Extract the (x, y) coordinate from the center of the cell holding the provided text.  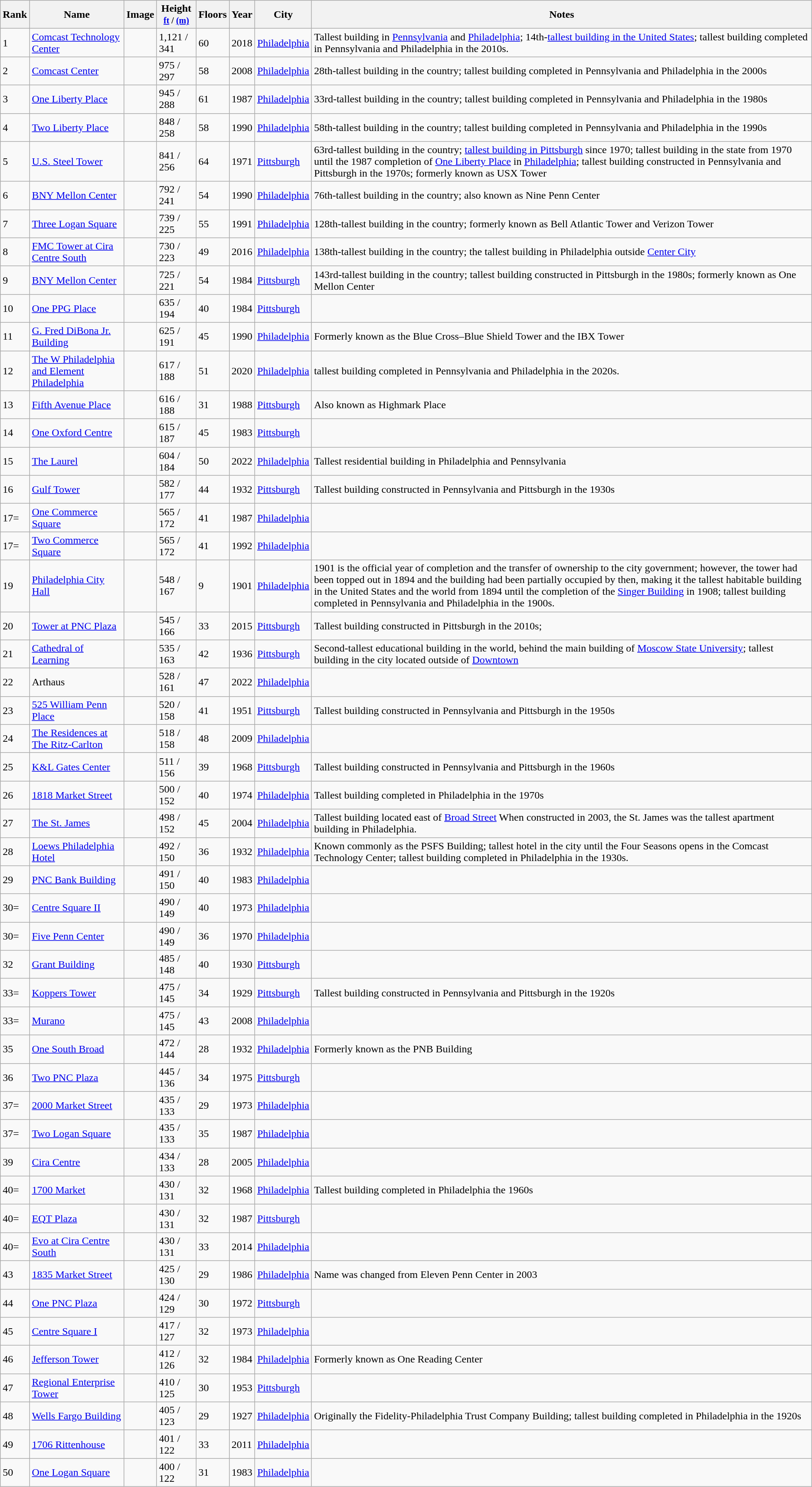
1974 (242, 795)
4 (15, 128)
1 (15, 43)
1818 Market Street (77, 795)
5 (15, 161)
10 (15, 308)
1927 (242, 1416)
The Residences at The Ritz-Carlton (77, 738)
Gulf Tower (77, 489)
60 (213, 43)
725 / 221 (176, 280)
Centre Square II (77, 908)
One Commerce Square (77, 518)
1986 (242, 1274)
24 (15, 738)
One Oxford Centre (77, 433)
Grant Building (77, 965)
Philadelphia City Hall (77, 586)
Tallest building constructed in Pennsylvania and Pittsburgh in the 1950s (561, 711)
1972 (242, 1303)
Image (141, 15)
Comcast Center (77, 71)
28th-tallest building in the country; tallest building completed in Pennsylvania and Philadelphia in the 2000s (561, 71)
EQT Plaza (77, 1218)
tallest building completed in Pennsylvania and Philadelphia in the 2020s. (561, 370)
491 / 150 (176, 880)
Floors (213, 15)
G. Fred DiBona Jr. Building (77, 337)
445 / 136 (176, 1078)
27 (15, 823)
545 / 166 (176, 626)
Arthaus (77, 682)
Koppers Tower (77, 992)
975 / 297 (176, 71)
400 / 122 (176, 1472)
525 William Penn Place (77, 711)
2018 (242, 43)
Tallest building located east of Broad Street When constructed in 2003, the St. James was the tallest apartment building in Philadelphia. (561, 823)
Tallest building constructed in Pennsylvania and Pittsburgh in the 1960s (561, 767)
Tallest building constructed in Pennsylvania and Pittsburgh in the 1930s (561, 489)
1706 Rittenhouse (77, 1444)
1988 (242, 405)
Five Penn Center (77, 936)
792 / 241 (176, 195)
138th-tallest building in the country; the tallest building in Philadelphia outside Center City (561, 252)
Comcast Technology Center (77, 43)
One PNC Plaza (77, 1303)
2015 (242, 626)
425 / 130 (176, 1274)
Tallest building constructed in Pennsylvania and Pittsburgh in the 1920s (561, 992)
Cira Centre (77, 1162)
Fifth Avenue Place (77, 405)
417 / 127 (176, 1332)
20 (15, 626)
841 / 256 (176, 161)
535 / 163 (176, 654)
1953 (242, 1388)
625 / 191 (176, 337)
1971 (242, 161)
76th-tallest building in the country; also known as Nine Penn Center (561, 195)
410 / 125 (176, 1388)
One PPG Place (77, 308)
Two Liberty Place (77, 128)
1992 (242, 546)
730 / 223 (176, 252)
472 / 144 (176, 1049)
128th-tallest building in the country; formerly known as Bell Atlantic Tower and Verizon Tower (561, 224)
Name (77, 15)
Regional Enterprise Tower (77, 1388)
46 (15, 1359)
520 / 158 (176, 711)
485 / 148 (176, 965)
33rd-tallest building in the country; tallest building completed in Pennsylvania and Philadelphia in the 1980s (561, 99)
401 / 122 (176, 1444)
51 (213, 370)
548 / 167 (176, 586)
64 (213, 161)
12 (15, 370)
Name was changed from Eleven Penn Center in 2003 (561, 1274)
739 / 225 (176, 224)
Jefferson Tower (77, 1359)
Rank (15, 15)
Notes (561, 15)
One South Broad (77, 1049)
Loews Philadelphia Hotel (77, 851)
6 (15, 195)
19 (15, 586)
The Laurel (77, 462)
2009 (242, 738)
617 / 188 (176, 370)
1975 (242, 1078)
The St. James (77, 823)
Cathedral of Learning (77, 654)
1929 (242, 992)
1835 Market Street (77, 1274)
412 / 126 (176, 1359)
1991 (242, 224)
2020 (242, 370)
Formerly known as the Blue Cross–Blue Shield Tower and the IBX Tower (561, 337)
23 (15, 711)
Also known as Highmark Place (561, 405)
518 / 158 (176, 738)
Tallest building completed in Philadelphia in the 1970s (561, 795)
K&L Gates Center (77, 767)
2011 (242, 1444)
2 (15, 71)
U.S. Steel Tower (77, 161)
One Logan Square (77, 1472)
528 / 161 (176, 682)
Three Logan Square (77, 224)
604 / 184 (176, 462)
615 / 187 (176, 433)
11 (15, 337)
61 (213, 99)
1936 (242, 654)
1951 (242, 711)
1,121 / 341 (176, 43)
424 / 129 (176, 1303)
Centre Square I (77, 1332)
635 / 194 (176, 308)
42 (213, 654)
Evo at Cira Centre South (77, 1247)
1901 (242, 586)
58th-tallest building in the country; tallest building completed in Pennsylvania and Philadelphia in the 1990s (561, 128)
1970 (242, 936)
15 (15, 462)
14 (15, 433)
7 (15, 224)
1930 (242, 965)
FMC Tower at Cira Centre South (77, 252)
22 (15, 682)
25 (15, 767)
Originally the Fidelity-Philadelphia Trust Company Building; tallest building completed in Philadelphia in the 1920s (561, 1416)
Heightft / (m) (176, 15)
511 / 156 (176, 767)
Tallest building constructed in Pittsburgh in the 2010s; (561, 626)
Formerly known as the PNB Building (561, 1049)
616 / 188 (176, 405)
143rd-tallest building in the country; tallest building constructed in Pittsburgh in the 1980s; formerly known as One Mellon Center (561, 280)
City (283, 15)
1700 Market (77, 1190)
3 (15, 99)
2005 (242, 1162)
Two Commerce Square (77, 546)
Year (242, 15)
The W Philadelphia and Element Philadelphia (77, 370)
Tower at PNC Plaza (77, 626)
16 (15, 489)
2004 (242, 823)
Two Logan Square (77, 1134)
13 (15, 405)
Tallest residential building in Philadelphia and Pennsylvania (561, 462)
One Liberty Place (77, 99)
Wells Fargo Building (77, 1416)
2014 (242, 1247)
492 / 150 (176, 851)
848 / 258 (176, 128)
Formerly known as One Reading Center (561, 1359)
55 (213, 224)
582 / 177 (176, 489)
405 / 123 (176, 1416)
500 / 152 (176, 795)
PNC Bank Building (77, 880)
434 / 133 (176, 1162)
2016 (242, 252)
Two PNC Plaza (77, 1078)
2000 Market Street (77, 1105)
8 (15, 252)
498 / 152 (176, 823)
Tallest building completed in Philadelphia the 1960s (561, 1190)
21 (15, 654)
945 / 288 (176, 99)
Murano (77, 1021)
26 (15, 795)
